Identify which cell holds the provided text, then report its [X, Y] central coordinate. 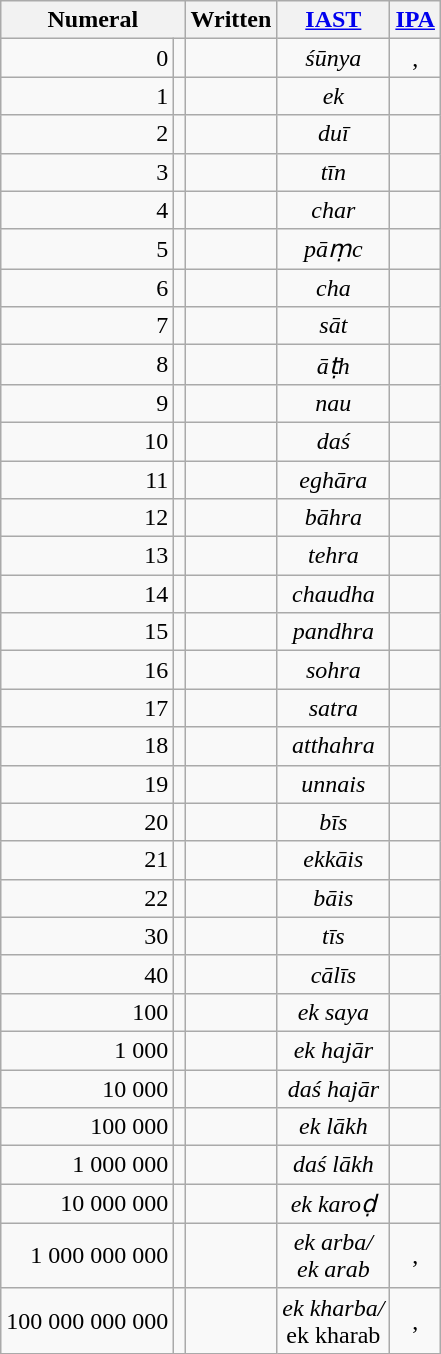
22 [88, 898]
ek karoḍ [334, 1204]
ek lākh [334, 1127]
cha [334, 288]
10 000 [88, 1089]
satra [334, 708]
pandhra [334, 632]
tīn [334, 172]
19 [88, 784]
ek saya [334, 1012]
duī [334, 134]
30 [88, 936]
tīs [334, 936]
1 000 [88, 1050]
14 [88, 594]
cālīs [334, 974]
ek kharba/ek kharab [334, 1320]
15 [88, 632]
100 [88, 1012]
char [334, 210]
100 000 [88, 1127]
5 [88, 249]
0 [88, 58]
6 [88, 288]
ek [334, 96]
12 [88, 518]
1 [88, 96]
Numeral [93, 20]
atthahra [334, 746]
2 [88, 134]
āṭh [334, 365]
tehra [334, 556]
10 000 000 [88, 1204]
13 [88, 556]
1 000 000 000 [88, 1256]
20 [88, 822]
11 [88, 479]
40 [88, 974]
chaudha [334, 594]
śūnya [334, 58]
17 [88, 708]
4 [88, 210]
ek arba/ek arab [334, 1256]
nau [334, 403]
1 000 000 [88, 1165]
daś [334, 441]
eghāra [334, 479]
3 [88, 172]
IPA [416, 20]
sāt [334, 326]
21 [88, 860]
bīs [334, 822]
18 [88, 746]
daś hajār [334, 1089]
ekkāis [334, 860]
pāṃc [334, 249]
IAST [334, 20]
9 [88, 403]
bāis [334, 898]
16 [88, 670]
unnais [334, 784]
daś lākh [334, 1165]
sohra [334, 670]
100 000 000 000 [88, 1320]
7 [88, 326]
8 [88, 365]
Written [231, 20]
bāhra [334, 518]
ek hajār [334, 1050]
10 [88, 441]
